Provide the (X, Y) coordinate of the cell's center where the given text is located.  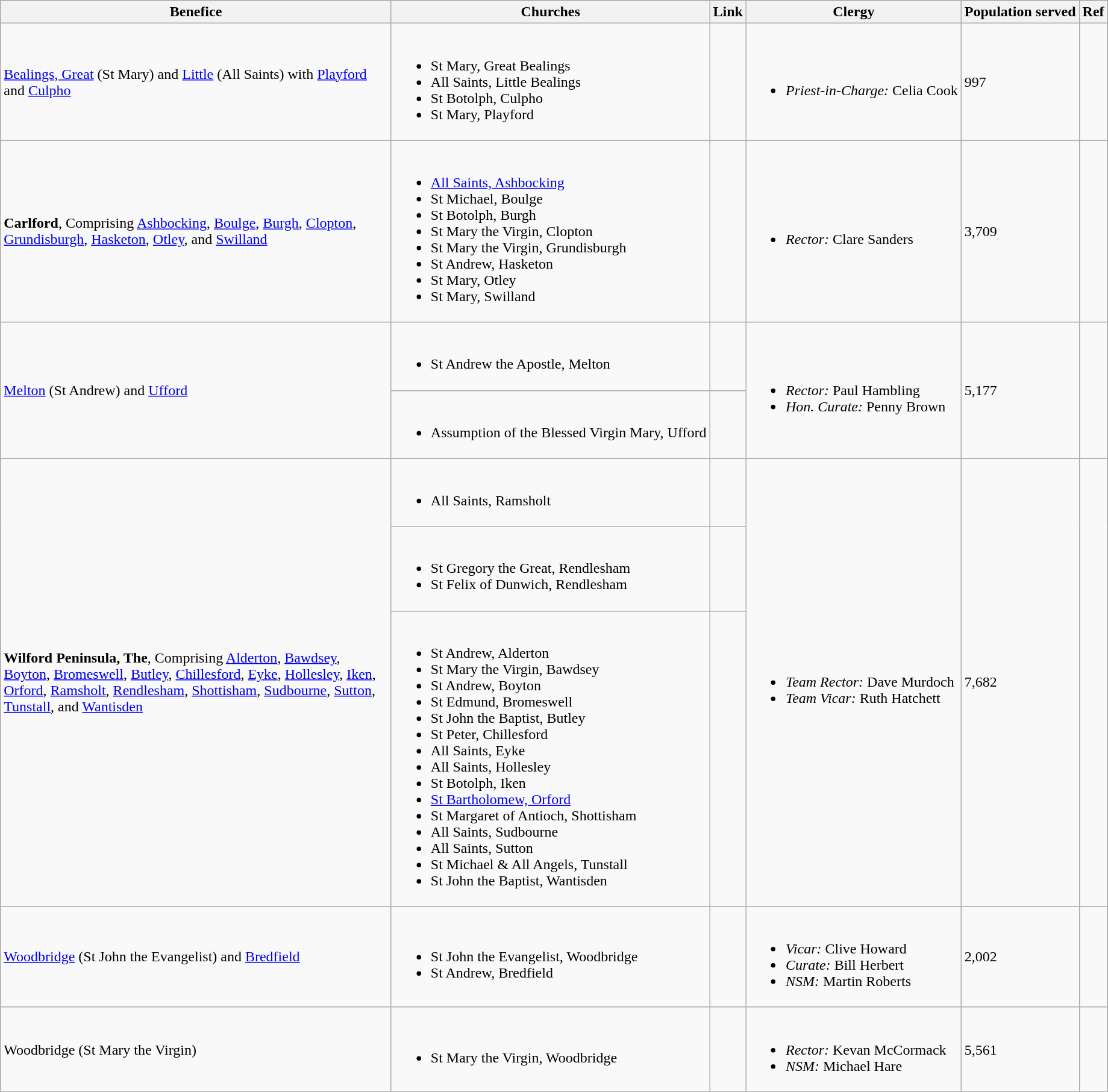
Churches (551, 12)
Team Rector: Dave MurdochTeam Vicar: Ruth Hatchett (853, 682)
Rector: Clare Sanders (853, 231)
Woodbridge (St Mary the Virgin) (196, 1049)
Rector: Kevan McCormackNSM: Michael Hare (853, 1049)
St Mary, Great BealingsAll Saints, Little BealingsSt Botolph, CulphoSt Mary, Playford (551, 82)
St Mary the Virgin, Woodbridge (551, 1049)
Population served (1020, 12)
St John the Evangelist, WoodbridgeSt Andrew, Bredfield (551, 956)
Carlford, Comprising Ashbocking, Boulge, Burgh, Clopton, Grundisburgh, Hasketon, Otley, and Swilland (196, 231)
2,002 (1020, 956)
Bealings, Great (St Mary) and Little (All Saints) with Playford and Culpho (196, 82)
Assumption of the Blessed Virgin Mary, Ufford (551, 424)
7,682 (1020, 682)
St Andrew the Apostle, Melton (551, 357)
All Saints, Ramsholt (551, 493)
Priest-in-Charge: Celia Cook (853, 82)
5,177 (1020, 390)
3,709 (1020, 231)
Vicar: Clive HowardCurate: Bill HerbertNSM: Martin Roberts (853, 956)
Melton (St Andrew) and Ufford (196, 390)
Link (728, 12)
Woodbridge (St John the Evangelist) and Bredfield (196, 956)
997 (1020, 82)
Clergy (853, 12)
Benefice (196, 12)
Rector: Paul HamblingHon. Curate: Penny Brown (853, 390)
5,561 (1020, 1049)
St Gregory the Great, RendleshamSt Felix of Dunwich, Rendlesham (551, 569)
Ref (1093, 12)
